Search for the cell housing the specified text and yield its [x, y] center coordinate. 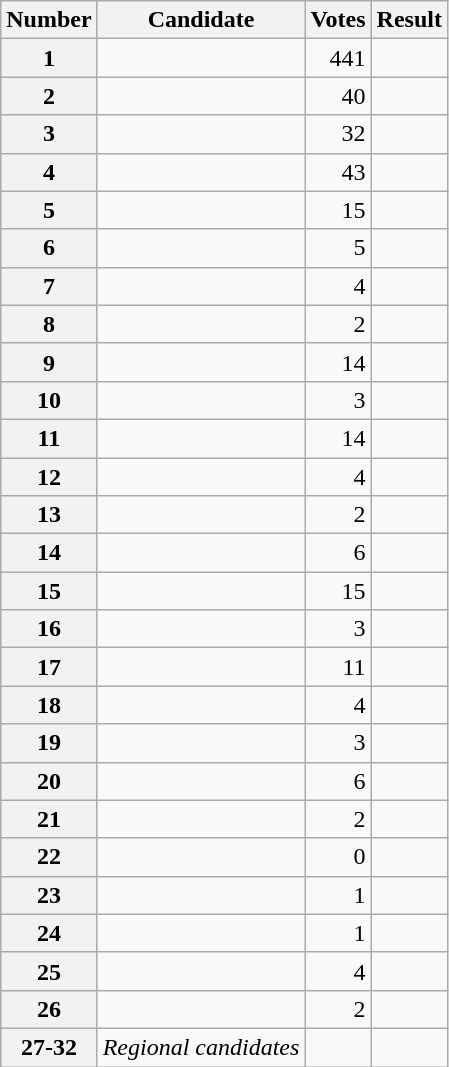
20 [49, 781]
40 [338, 96]
441 [338, 58]
19 [49, 743]
23 [49, 895]
9 [49, 362]
7 [49, 286]
16 [49, 629]
0 [338, 857]
43 [338, 172]
27-32 [49, 1047]
10 [49, 400]
Votes [338, 20]
8 [49, 324]
21 [49, 819]
Result [409, 20]
12 [49, 477]
32 [338, 134]
17 [49, 667]
18 [49, 705]
25 [49, 971]
24 [49, 933]
Candidate [201, 20]
22 [49, 857]
Regional candidates [201, 1047]
13 [49, 515]
Number [49, 20]
26 [49, 1009]
